Scan for the cell matching the given text and deliver its (x, y) coordinate at center. 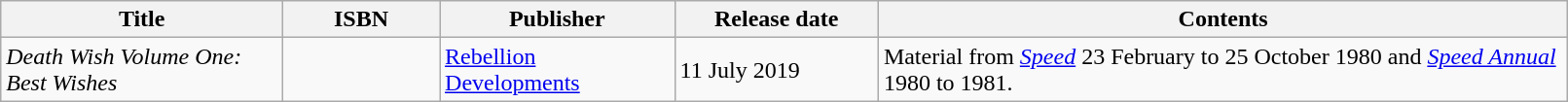
11 July 2019 (777, 70)
Death Wish Volume One: Best Wishes (142, 70)
Title (142, 19)
Contents (1222, 19)
Publisher (558, 19)
Material from Speed 23 February to 25 October 1980 and Speed Annual 1980 to 1981. (1222, 70)
Rebellion Developments (558, 70)
Release date (777, 19)
ISBN (362, 19)
